Determine the (x, y) coordinate at the center of the cell enclosing the given text.  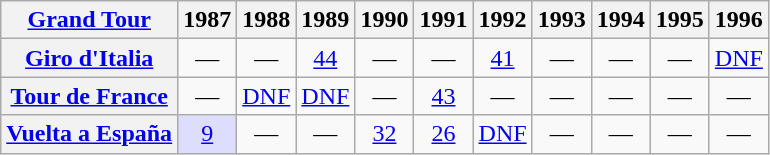
Grand Tour (90, 20)
43 (444, 96)
9 (208, 134)
Tour de France (90, 96)
41 (502, 58)
1992 (502, 20)
1995 (680, 20)
1990 (384, 20)
1988 (266, 20)
1989 (326, 20)
44 (326, 58)
1991 (444, 20)
1996 (738, 20)
1993 (562, 20)
32 (384, 134)
Giro d'Italia (90, 58)
26 (444, 134)
1987 (208, 20)
1994 (620, 20)
Vuelta a España (90, 134)
